Provide the (X, Y) coordinate of the cell's center where the given text is located.  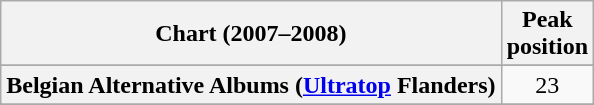
23 (547, 85)
Peakposition (547, 34)
Chart (2007–2008) (251, 34)
Belgian Alternative Albums (Ultratop Flanders) (251, 85)
